Return (x, y) of the center of cell containing provided text 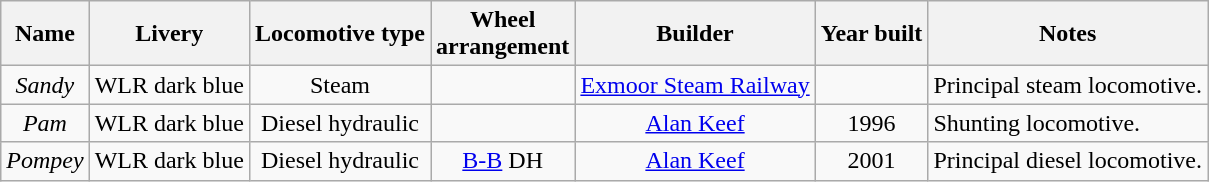
Year built (872, 34)
1996 (872, 123)
Shunting locomotive. (1068, 123)
Exmoor Steam Railway (695, 85)
Steam (340, 85)
Pam (45, 123)
Pompey (45, 161)
Notes (1068, 34)
Sandy (45, 85)
Livery (169, 34)
Locomotive type (340, 34)
2001 (872, 161)
Name (45, 34)
Builder (695, 34)
Principal diesel locomotive. (1068, 161)
Wheel arrangement (502, 34)
Principal steam locomotive. (1068, 85)
B-B DH (502, 161)
